Scan for the cell matching the given text and deliver its (x, y) coordinate at center. 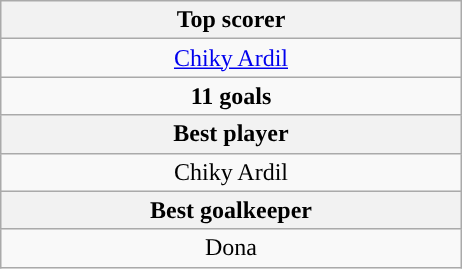
Best goalkeeper (230, 210)
Top scorer (230, 20)
Dona (230, 248)
Best player (230, 134)
11 goals (230, 96)
